Identify which cell holds the provided text, then report its [x, y] central coordinate. 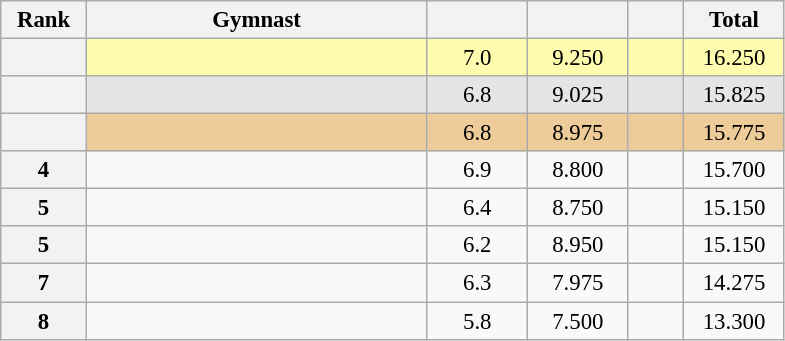
6.3 [478, 283]
7.0 [478, 58]
7.500 [578, 321]
15.700 [734, 170]
14.275 [734, 283]
Rank [44, 20]
6.4 [478, 208]
9.250 [578, 58]
15.775 [734, 133]
Gymnast [256, 20]
8.950 [578, 245]
15.825 [734, 95]
Total [734, 20]
5.8 [478, 321]
6.9 [478, 170]
9.025 [578, 95]
7.975 [578, 283]
16.250 [734, 58]
7 [44, 283]
6.2 [478, 245]
4 [44, 170]
8 [44, 321]
8.975 [578, 133]
13.300 [734, 321]
8.800 [578, 170]
8.750 [578, 208]
